Pinpoint the cell where the given text exists, returning its [X, Y] midpoint coordinate. 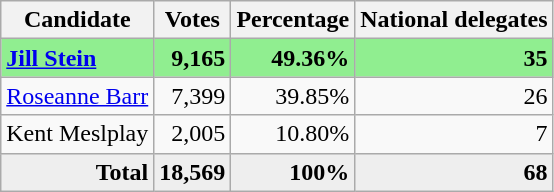
26 [454, 96]
7 [454, 134]
2,005 [192, 134]
Jill Stein [78, 58]
Roseanne Barr [78, 96]
Percentage [293, 20]
Votes [192, 20]
Candidate [78, 20]
Total [78, 172]
7,399 [192, 96]
10.80% [293, 134]
68 [454, 172]
National delegates [454, 20]
100% [293, 172]
9,165 [192, 58]
35 [454, 58]
39.85% [293, 96]
Kent Meslplay [78, 134]
49.36% [293, 58]
18,569 [192, 172]
